Find where the given text appears and provide that cell's center as [X, Y] coordinate. 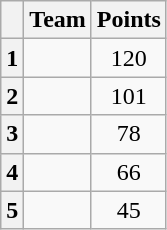
5 [12, 210]
2 [12, 96]
78 [128, 134]
1 [12, 58]
101 [128, 96]
Team [58, 20]
120 [128, 58]
Points [128, 20]
4 [12, 172]
66 [128, 172]
3 [12, 134]
45 [128, 210]
